Locate the cell with the specified text and output its [x, y] center coordinate. 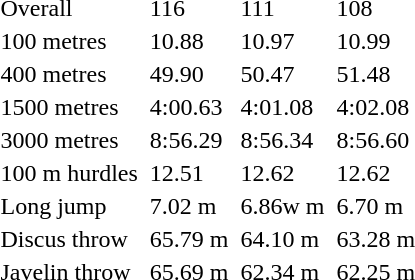
7.02 m [189, 206]
12.51 [189, 173]
4:00.63 [189, 107]
10.88 [189, 41]
10.97 [282, 41]
49.90 [189, 74]
4:01.08 [282, 107]
50.47 [282, 74]
8:56.29 [189, 140]
8:56.34 [282, 140]
65.79 m [189, 239]
12.62 [282, 173]
64.10 m [282, 239]
6.86w m [282, 206]
